Capture the cell that displays the provided text and extract its (x, y) central coordinate. 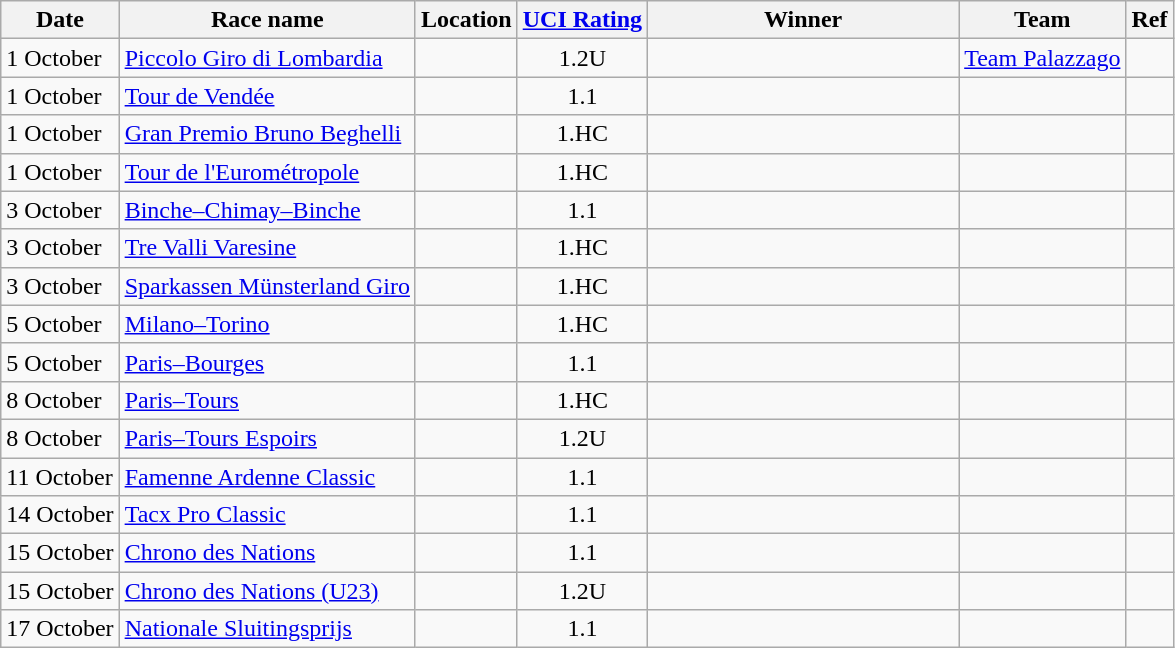
Winner (804, 20)
Sparkassen Münsterland Giro (267, 286)
Chrono des Nations (U23) (267, 591)
Tre Valli Varesine (267, 248)
Paris–Tours Espoirs (267, 438)
Team Palazzago (1042, 58)
Gran Premio Bruno Beghelli (267, 134)
Paris–Tours (267, 400)
Piccolo Giro di Lombardia (267, 58)
Milano–Torino (267, 324)
Date (60, 20)
Paris–Bourges (267, 362)
Tacx Pro Classic (267, 515)
Team (1042, 20)
Tour de Vendée (267, 96)
Binche–Chimay–Binche (267, 210)
17 October (60, 629)
Tour de l'Eurométropole (267, 172)
11 October (60, 477)
Race name (267, 20)
UCI Rating (582, 20)
Ref (1150, 20)
Location (466, 20)
14 October (60, 515)
Nationale Sluitingsprijs (267, 629)
Chrono des Nations (267, 553)
Famenne Ardenne Classic (267, 477)
